Determine the (x, y) coordinate at the center of the cell enclosing the given text.  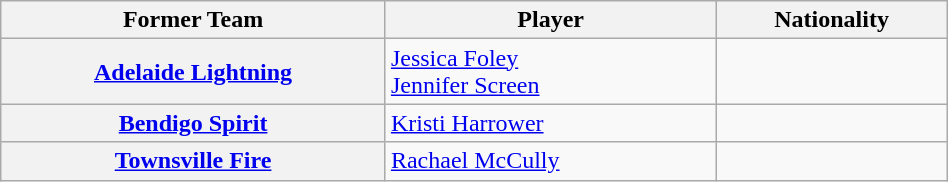
Jessica Foley Jennifer Screen (550, 72)
Bendigo Spirit (194, 123)
Former Team (194, 20)
Adelaide Lightning (194, 72)
Nationality (832, 20)
Player (550, 20)
Rachael McCully (550, 161)
Kristi Harrower (550, 123)
Townsville Fire (194, 161)
